For the text-containing cell, return its midpoint in (x, y) coordinate format. 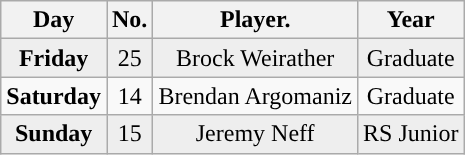
Brock Weirather (256, 58)
Sunday (54, 134)
No. (129, 20)
Jeremy Neff (256, 134)
14 (129, 96)
RS Junior (410, 134)
Player. (256, 20)
Saturday (54, 96)
Friday (54, 58)
25 (129, 58)
Year (410, 20)
Brendan Argomaniz (256, 96)
15 (129, 134)
Day (54, 20)
